Detect which cell encompasses the target text, then output its (x, y) center coordinate. 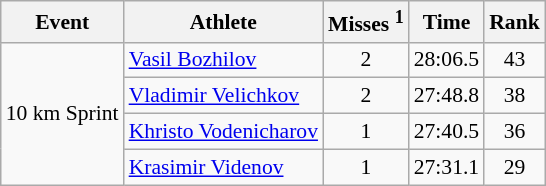
38 (514, 96)
Time (446, 22)
Athlete (224, 22)
Event (62, 22)
27:48.8 (446, 96)
Misses 1 (366, 22)
Vladimir Velichkov (224, 96)
Vasil Bozhilov (224, 60)
Khristo Vodenicharov (224, 132)
29 (514, 167)
28:06.5 (446, 60)
36 (514, 132)
10 km Sprint (62, 113)
27:31.1 (446, 167)
27:40.5 (446, 132)
43 (514, 60)
Rank (514, 22)
Krasimir Videnov (224, 167)
